Return the [x, y] coordinate for the center point of the cell that contains the specified text.  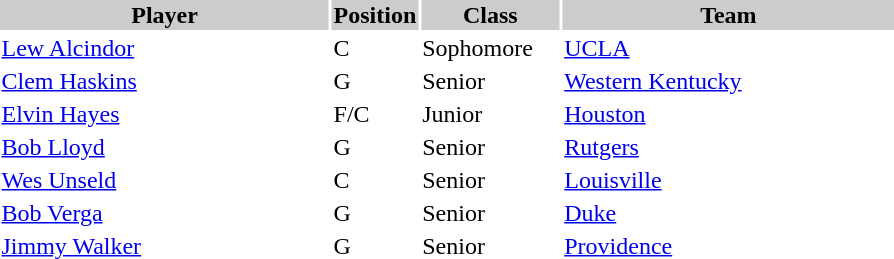
Team [728, 15]
Bob Lloyd [164, 147]
F/C [375, 114]
Elvin Hayes [164, 114]
Wes Unseld [164, 180]
Western Kentucky [728, 81]
Houston [728, 114]
Position [375, 15]
Clem Haskins [164, 81]
Duke [728, 213]
Rutgers [728, 147]
Bob Verga [164, 213]
Player [164, 15]
Sophomore [490, 48]
UCLA [728, 48]
Junior [490, 114]
Lew Alcindor [164, 48]
Class [490, 15]
Louisville [728, 180]
